Search for the cell housing the specified text and yield its (X, Y) center coordinate. 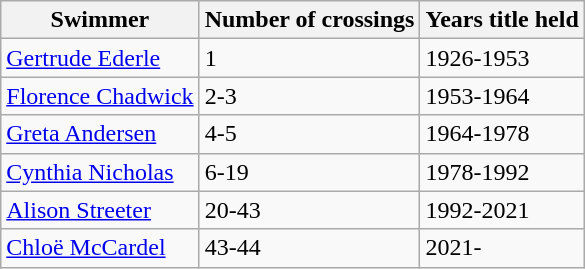
20-43 (310, 210)
4-5 (310, 134)
1964-1978 (502, 134)
1953-1964 (502, 96)
2021- (502, 248)
Greta Andersen (100, 134)
Years title held (502, 20)
43-44 (310, 248)
1 (310, 58)
Number of crossings (310, 20)
Chloë McCardel (100, 248)
Florence Chadwick (100, 96)
Swimmer (100, 20)
1992-2021 (502, 210)
Alison Streeter (100, 210)
Cynthia Nicholas (100, 172)
Gertrude Ederle (100, 58)
2-3 (310, 96)
1926-1953 (502, 58)
6-19 (310, 172)
1978-1992 (502, 172)
